Find where the given text appears and provide that cell's center as (x, y) coordinate. 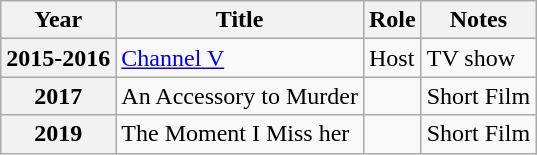
An Accessory to Murder (240, 96)
Role (392, 20)
Title (240, 20)
2015-2016 (58, 58)
2019 (58, 134)
Host (392, 58)
Channel V (240, 58)
TV show (478, 58)
The Moment I Miss her (240, 134)
Year (58, 20)
Notes (478, 20)
2017 (58, 96)
